Return the [x, y] coordinate for the center point of the cell that contains the specified text.  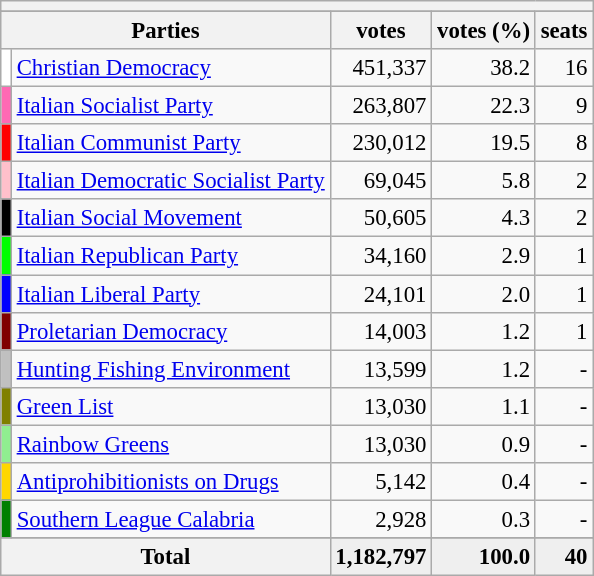
Italian Democratic Socialist Party [170, 181]
Italian Social Movement [170, 219]
Italian Communist Party [170, 143]
230,012 [381, 143]
0.3 [484, 519]
0.9 [484, 444]
24,101 [381, 294]
40 [564, 557]
2,928 [381, 519]
50,605 [381, 219]
14,003 [381, 331]
4.3 [484, 219]
votes (%) [484, 31]
100.0 [484, 557]
Total [166, 557]
2.0 [484, 294]
Italian Republican Party [170, 256]
16 [564, 68]
2.9 [484, 256]
9 [564, 106]
seats [564, 31]
38.2 [484, 68]
13,599 [381, 369]
263,807 [381, 106]
votes [381, 31]
8 [564, 143]
Antiprohibitionists on Drugs [170, 482]
Hunting Fishing Environment [170, 369]
0.4 [484, 482]
Proletarian Democracy [170, 331]
451,337 [381, 68]
69,045 [381, 181]
Southern League Calabria [170, 519]
Christian Democracy [170, 68]
34,160 [381, 256]
22.3 [484, 106]
Italian Socialist Party [170, 106]
19.5 [484, 143]
1.1 [484, 406]
5,142 [381, 482]
Parties [166, 31]
1,182,797 [381, 557]
Green List [170, 406]
Italian Liberal Party [170, 294]
Rainbow Greens [170, 444]
5.8 [484, 181]
